Locate the cell with the specified text and output its (x, y) center coordinate. 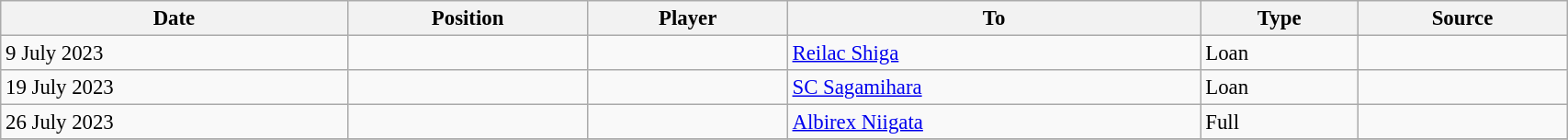
19 July 2023 (175, 87)
Albirex Niigata (994, 122)
9 July 2023 (175, 53)
Player (687, 18)
Date (175, 18)
Reilac Shiga (994, 53)
Position (468, 18)
Type (1279, 18)
Source (1462, 18)
To (994, 18)
Full (1279, 122)
SC Sagamihara (994, 87)
26 July 2023 (175, 122)
